Output the (X, Y) coordinate of the center of the cell containing the given text.  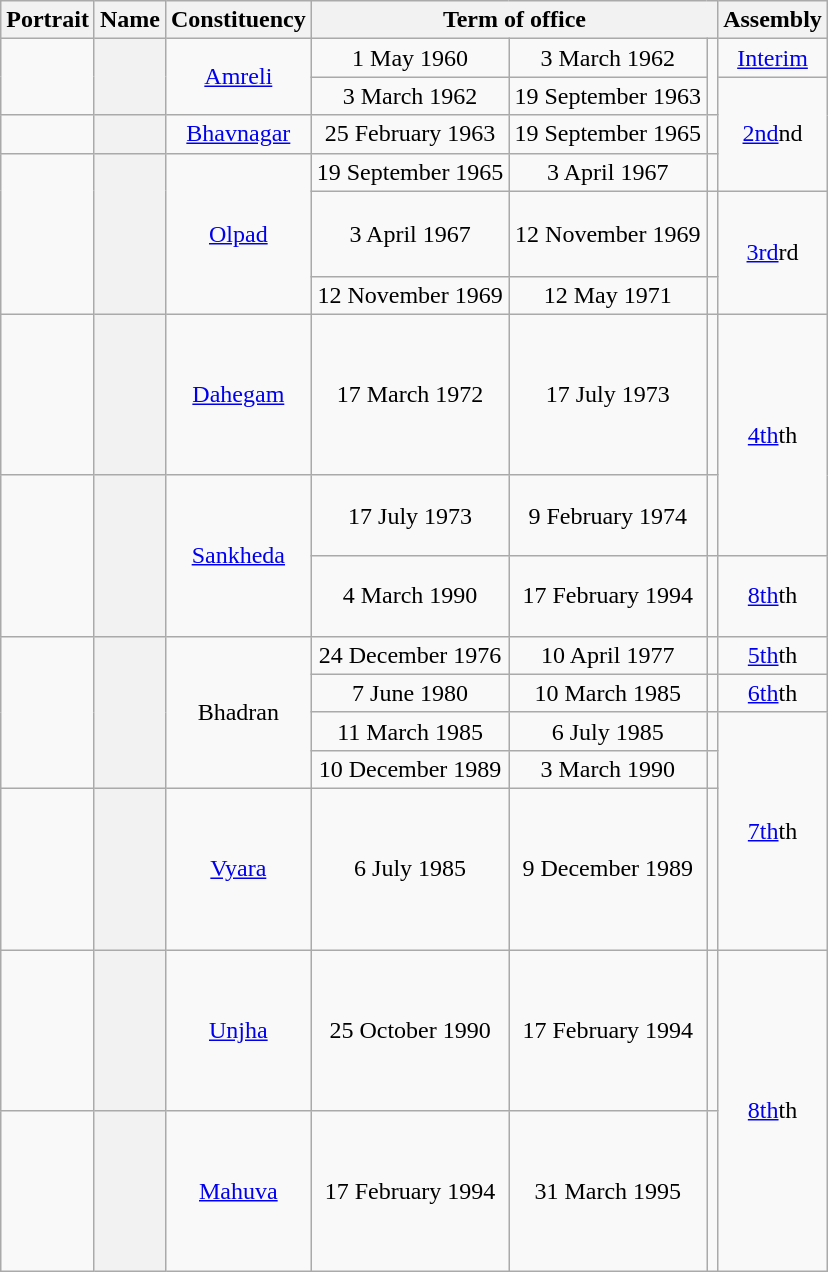
9 December 1989 (608, 868)
10 December 1989 (410, 769)
25 October 1990 (410, 1030)
5thth (773, 655)
3rdrd (773, 252)
2ndnd (773, 134)
1 May 1960 (410, 58)
9 February 1974 (608, 516)
Interim (773, 58)
7thth (773, 830)
Amreli (238, 77)
31 March 1995 (608, 1192)
Sankheda (238, 556)
Portrait (48, 20)
10 April 1977 (608, 655)
7 June 1980 (410, 693)
25 February 1963 (410, 134)
Term of office (514, 20)
Vyara (238, 868)
4thth (773, 435)
Unjha (238, 1030)
4 March 1990 (410, 596)
17 March 1972 (410, 394)
Name (130, 20)
19 September 1963 (608, 96)
Constituency (238, 20)
Dahegam (238, 394)
Bhadran (238, 712)
10 March 1985 (608, 693)
24 December 1976 (410, 655)
Mahuva (238, 1192)
11 March 1985 (410, 731)
3 March 1990 (608, 769)
Olpad (238, 234)
12 May 1971 (608, 295)
6thth (773, 693)
Assembly (773, 20)
Bhavnagar (238, 134)
